Search for the cell housing the specified text and yield its [X, Y] center coordinate. 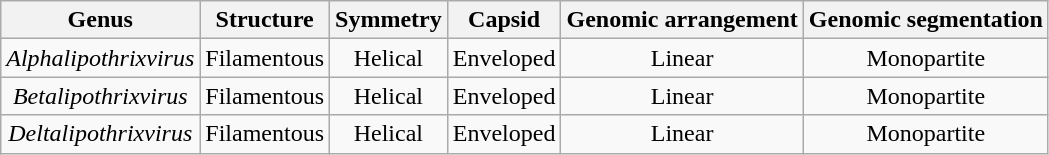
Capsid [504, 20]
Deltalipothrixvirus [100, 134]
Genomic segmentation [926, 20]
Genus [100, 20]
Genomic arrangement [682, 20]
Symmetry [389, 20]
Structure [265, 20]
Betalipothrixvirus [100, 96]
Alphalipothrixvirus [100, 58]
